Search for the cell housing the specified text and yield its [x, y] center coordinate. 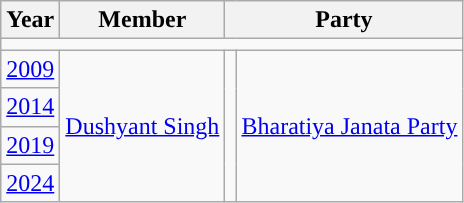
Year [30, 20]
Dushyant Singh [142, 126]
Member [142, 20]
2014 [30, 107]
2019 [30, 145]
Bharatiya Janata Party [350, 126]
Party [344, 20]
2009 [30, 69]
2024 [30, 183]
